Pinpoint the cell where the given text exists, returning its (x, y) midpoint coordinate. 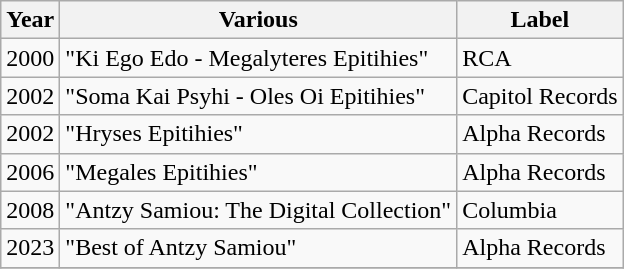
"Ki Ego Edo - Megalyteres Epitihies" (258, 58)
"Megales Epitihies" (258, 172)
"Antzy Samiou: The Digital Collection" (258, 210)
2023 (30, 248)
"Best of Antzy Samiou" (258, 248)
Label (540, 20)
"Hryses Epitihies" (258, 134)
Various (258, 20)
RCA (540, 58)
2008 (30, 210)
Year (30, 20)
2000 (30, 58)
"Soma Kai Psyhi - Oles Oi Epitihies" (258, 96)
Capitol Records (540, 96)
2006 (30, 172)
Columbia (540, 210)
